Find where the given text appears and provide that cell's center as (X, Y) coordinate. 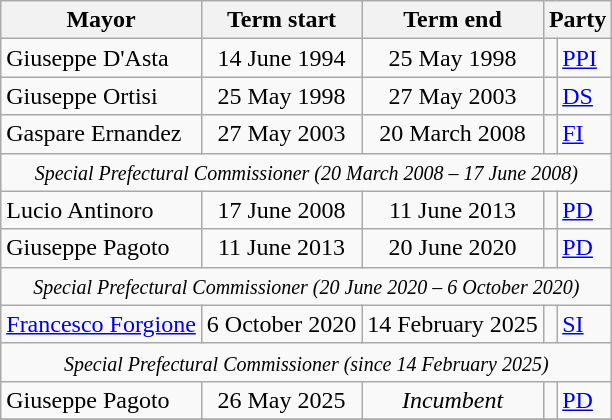
Francesco Forgione (102, 324)
Gaspare Ernandez (102, 134)
DS (584, 96)
Incumbent (453, 400)
Term end (453, 20)
Special Prefectural Commissioner (20 March 2008 – 17 June 2008) (306, 172)
14 June 1994 (281, 58)
Giuseppe Ortisi (102, 96)
Mayor (102, 20)
FI (584, 134)
Lucio Antinoro (102, 210)
Party (577, 20)
PPI (584, 58)
20 March 2008 (453, 134)
26 May 2025 (281, 400)
17 June 2008 (281, 210)
Special Prefectural Commissioner (20 June 2020 – 6 October 2020) (306, 286)
SI (584, 324)
Special Prefectural Commissioner (since 14 February 2025) (306, 362)
6 October 2020 (281, 324)
Giuseppe D'Asta (102, 58)
14 February 2025 (453, 324)
Term start (281, 20)
20 June 2020 (453, 248)
